Return the [X, Y] coordinate for the center point of the cell that contains the specified text.  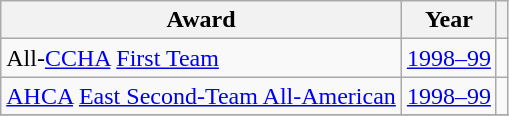
AHCA East Second-Team All-American [202, 96]
All-CCHA First Team [202, 58]
Award [202, 20]
Year [448, 20]
